Locate the cell with the specified text and output its (X, Y) center coordinate. 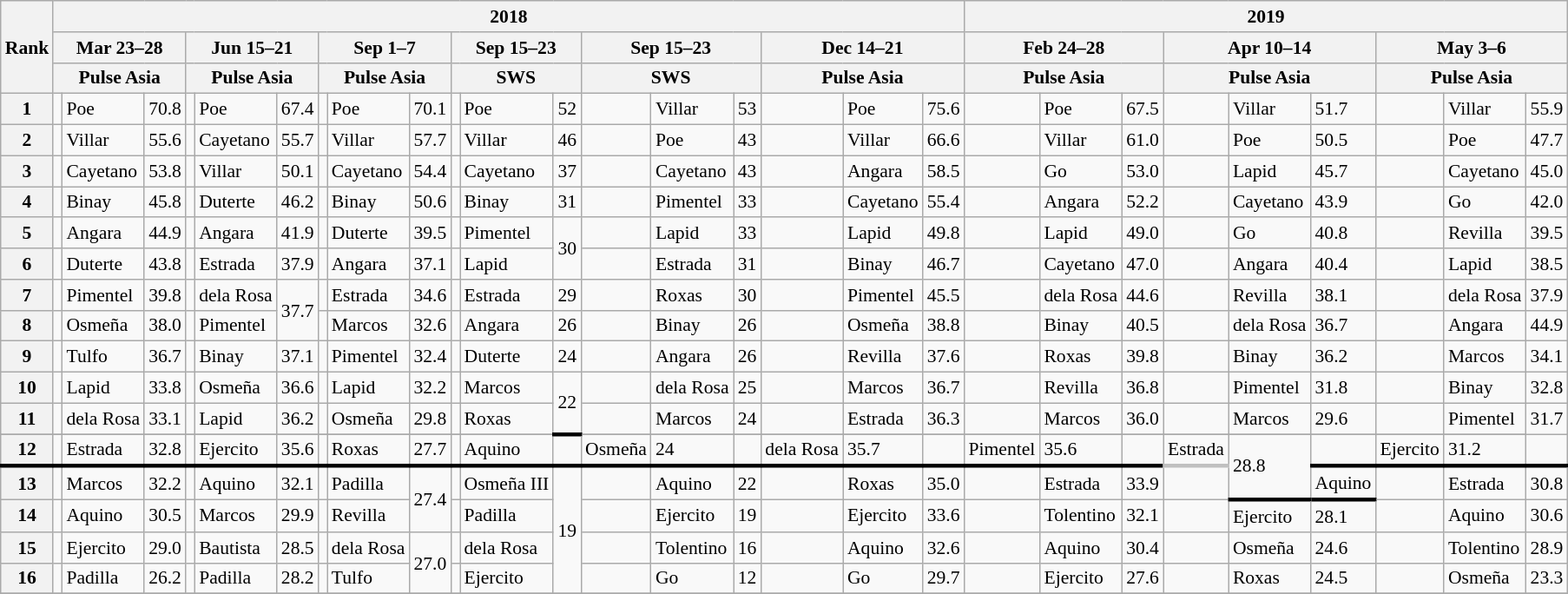
2018 (509, 16)
52 (567, 109)
31.8 (1342, 388)
46 (567, 141)
40.5 (1143, 326)
29.9 (298, 516)
28.8 (1269, 467)
47.0 (1143, 264)
Apr 10–14 (1269, 48)
31.7 (1547, 419)
70.1 (430, 109)
43.9 (1342, 202)
66.6 (944, 141)
50.1 (298, 171)
49.0 (1143, 234)
49.8 (944, 234)
37.6 (944, 357)
55.9 (1547, 109)
32.4 (430, 357)
30.4 (1143, 548)
29.0 (165, 548)
38.5 (1547, 264)
28.5 (298, 548)
61.0 (1143, 141)
37 (567, 171)
57.7 (430, 141)
27.0 (430, 563)
Rank (28, 47)
8 (28, 326)
40.4 (1342, 264)
29.7 (944, 578)
1 (28, 109)
34.6 (430, 295)
Bautista (236, 548)
Dec 14–21 (862, 48)
26.2 (165, 578)
35.0 (944, 483)
11 (28, 419)
Feb 24–28 (1064, 48)
46.7 (944, 264)
52.2 (1143, 202)
2 (28, 141)
Osmeña III (507, 483)
47.7 (1547, 141)
23.3 (1547, 578)
30.6 (1547, 516)
44.6 (1143, 295)
3 (28, 171)
67.5 (1143, 109)
Mar 23–28 (120, 48)
14 (28, 516)
33.9 (1143, 483)
5 (28, 234)
6 (28, 264)
30.5 (165, 516)
30.8 (1547, 483)
50.6 (430, 202)
45.5 (944, 295)
38.0 (165, 326)
36.0 (1143, 419)
58.5 (944, 171)
Jun 15–21 (252, 48)
41.9 (298, 234)
35.7 (883, 450)
51.7 (1342, 109)
27.6 (1143, 578)
9 (28, 357)
45.7 (1342, 171)
45.8 (165, 202)
46.2 (298, 202)
28.2 (298, 578)
28.9 (1547, 548)
38.1 (1342, 295)
May 3–6 (1471, 48)
40.8 (1342, 234)
53.8 (165, 171)
33.1 (165, 419)
42.0 (1547, 202)
53.0 (1143, 171)
4 (28, 202)
36.6 (298, 388)
34.1 (1547, 357)
27.4 (430, 499)
25 (748, 388)
75.6 (944, 109)
24.6 (1342, 548)
10 (28, 388)
37.7 (298, 311)
24.5 (1342, 578)
43.8 (165, 264)
33.8 (165, 388)
2019 (1266, 16)
29 (567, 295)
36.8 (1143, 388)
36.3 (944, 419)
27.7 (430, 450)
29.6 (1342, 419)
50.5 (1342, 141)
55.7 (298, 141)
54.4 (430, 171)
55.6 (165, 141)
45.0 (1547, 171)
13 (28, 483)
55.4 (944, 202)
38.8 (944, 326)
Sep 1–7 (385, 48)
29.8 (430, 419)
70.8 (165, 109)
15 (28, 548)
31.2 (1485, 450)
67.4 (298, 109)
33.6 (944, 516)
28.1 (1342, 516)
53 (748, 109)
7 (28, 295)
